Scan for the cell matching the given text and deliver its (X, Y) coordinate at center. 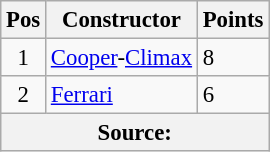
Cooper-Climax (122, 58)
8 (232, 58)
2 (24, 95)
Constructor (122, 20)
1 (24, 58)
Ferrari (122, 95)
Points (232, 20)
Pos (24, 20)
6 (232, 95)
Source: (135, 133)
